Locate the cell with the specified text and output its [X, Y] center coordinate. 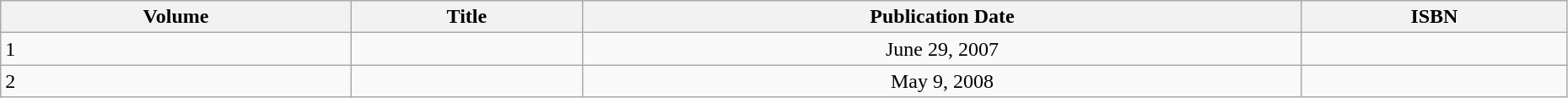
May 9, 2008 [941, 81]
June 29, 2007 [941, 49]
Volume [176, 17]
Publication Date [941, 17]
2 [176, 81]
Title [466, 17]
1 [176, 49]
ISBN [1434, 17]
